Return the [X, Y] coordinate for the center point of the cell that contains the specified text.  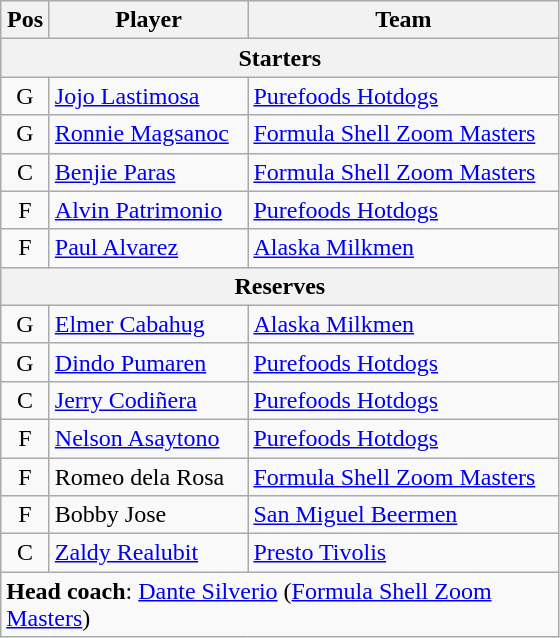
Jerry Codiñera [148, 400]
Paul Alvarez [148, 248]
Starters [280, 58]
Romeo dela Rosa [148, 477]
Presto Tivolis [404, 553]
Bobby Jose [148, 515]
Zaldy Realubit [148, 553]
Ronnie Magsanoc [148, 134]
Pos [26, 20]
Player [148, 20]
Elmer Cabahug [148, 324]
Reserves [280, 286]
Benjie Paras [148, 172]
Alvin Patrimonio [148, 210]
Dindo Pumaren [148, 362]
Nelson Asaytono [148, 438]
Head coach: Dante Silverio (Formula Shell Zoom Masters) [280, 604]
Jojo Lastimosa [148, 96]
San Miguel Beermen [404, 515]
Team [404, 20]
